For the text-containing cell, return its midpoint in (x, y) coordinate format. 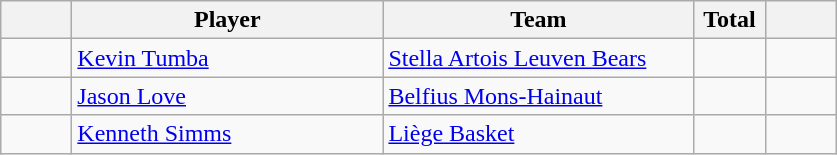
Kevin Tumba (228, 58)
Player (228, 20)
Jason Love (228, 96)
Team (538, 20)
Belfius Mons-Hainaut (538, 96)
Liège Basket (538, 134)
Kenneth Simms (228, 134)
Stella Artois Leuven Bears (538, 58)
Total (730, 20)
